Determine the [x, y] coordinate at the center of the cell enclosing the given text.  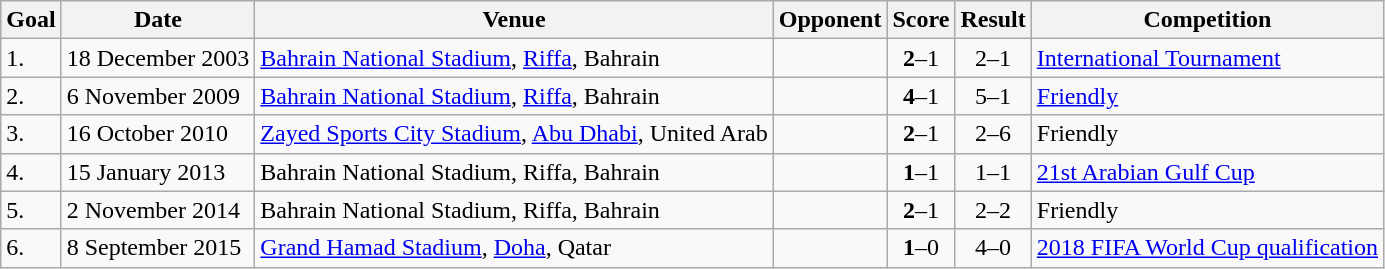
8 September 2015 [158, 248]
4–1 [921, 96]
2–6 [993, 134]
4–0 [993, 248]
2. [31, 96]
6. [31, 248]
2–2 [993, 210]
Opponent [830, 20]
1–0 [921, 248]
5. [31, 210]
Zayed Sports City Stadium, Abu Dhabi, United Arab [514, 134]
Venue [514, 20]
18 December 2003 [158, 58]
4. [31, 172]
Date [158, 20]
16 October 2010 [158, 134]
15 January 2013 [158, 172]
International Tournament [1207, 58]
21st Arabian Gulf Cup [1207, 172]
2 November 2014 [158, 210]
6 November 2009 [158, 96]
Goal [31, 20]
1. [31, 58]
3. [31, 134]
Result [993, 20]
5–1 [993, 96]
Score [921, 20]
Grand Hamad Stadium, Doha, Qatar [514, 248]
Competition [1207, 20]
2018 FIFA World Cup qualification [1207, 248]
